Return (x, y) of the center of cell containing provided text 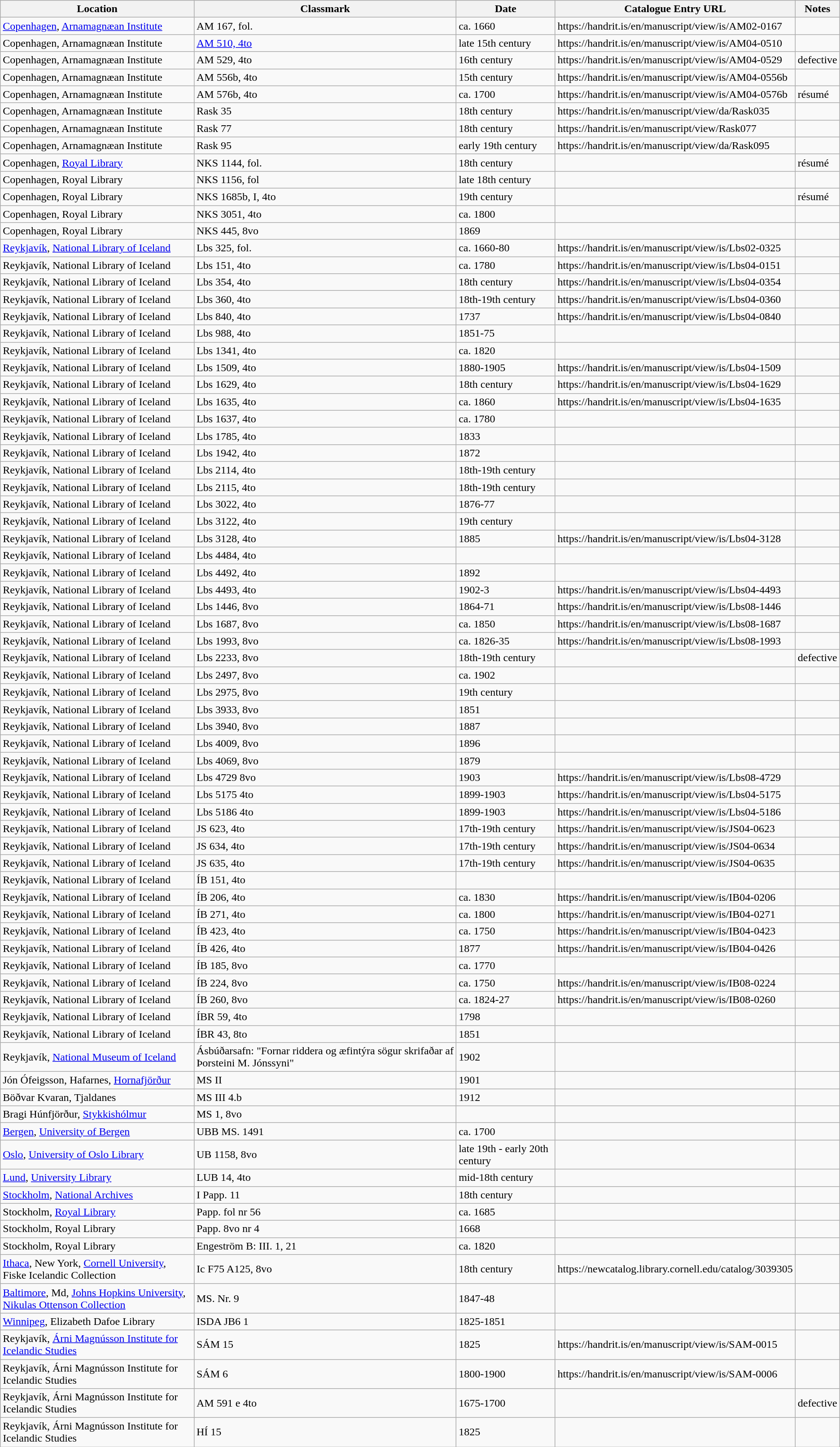
Rask 95 (325, 145)
Lbs 3122, 4to (325, 522)
https://handrit.is/en/manuscript/view/is/JS04-0634 (675, 846)
https://handrit.is/en/manuscript/view/is/Lbs04-5175 (675, 795)
JS 623, 4to (325, 829)
Bragi Húnfjörður, Stykkishólmur (97, 1114)
https://handrit.is/en/manuscript/view/is/AM04-0556b (675, 77)
https://handrit.is/en/manuscript/view/is/JS04-0623 (675, 829)
ca. 1860 (506, 402)
Lbs 151, 4to (325, 265)
15th century (506, 77)
MS. Nr. 9 (325, 1298)
NKS 3051, 4to (325, 214)
https://handrit.is/en/manuscript/view/is/IB04-0206 (675, 897)
Lbs 4069, 8vo (325, 761)
https://handrit.is/en/manuscript/view/is/Lbs08-1446 (675, 607)
https://handrit.is/en/manuscript/view/is/AM02-0167 (675, 26)
Location (97, 9)
late 18th century (506, 180)
1864-71 (506, 607)
1902 (506, 1057)
Lbs 1993, 8vo (325, 641)
AM 556b, 4to (325, 77)
ÍB 260, 8vo (325, 1000)
1877 (506, 948)
ca. 1826-35 (506, 641)
ÍB 185, 8vo (325, 965)
https://handrit.is/en/manuscript/view/is/Lbs04-1629 (675, 385)
https://handrit.is/en/manuscript/view/is/JS04-0635 (675, 863)
mid-18th century (506, 1178)
ISDA JB6 1 (325, 1321)
ca. 1830 (506, 897)
https://handrit.is/en/manuscript/view/is/IB04-0423 (675, 931)
1879 (506, 761)
1887 (506, 726)
NKS 1156, fol (325, 180)
Baltimore, Md, Johns Hopkins University,Nikulas Ottenson Collection (97, 1298)
ca. 1685 (506, 1212)
1798 (506, 1017)
https://handrit.is/en/manuscript/view/is/IB08-0224 (675, 982)
https://handrit.is/en/manuscript/view/is/AM04-0529 (675, 60)
Lund, University Library (97, 1178)
1885 (506, 539)
Oslo, University of Oslo Library (97, 1154)
Lbs 3022, 4to (325, 504)
LUB 14, 4to (325, 1178)
Lbs 5186 4to (325, 812)
Lbs 2114, 4to (325, 470)
https://handrit.is/en/manuscript/view/Rask077 (675, 128)
Lbs 840, 4to (325, 316)
Lbs 2975, 8vo (325, 692)
Jón Ófeigsson, Hafarnes, Hornafjörður (97, 1080)
ÍB 224, 8vo (325, 982)
Papp. fol nr 56 (325, 1212)
I Papp. 11 (325, 1195)
early 19th century (506, 145)
Lbs 360, 4to (325, 299)
UB 1158, 8vo (325, 1154)
HÍ 15 (325, 1433)
Lbs 1509, 4to (325, 368)
JS 635, 4to (325, 863)
Lbs 1637, 4to (325, 419)
https://handrit.is/en/manuscript/view/da/Rask095 (675, 145)
1902-3 (506, 590)
Papp. 8vo nr 4 (325, 1229)
1800-1900 (506, 1373)
JS 634, 4to (325, 846)
NKS 1144, fol. (325, 162)
https://handrit.is/en/manuscript/view/is/Lbs04-0360 (675, 299)
https://handrit.is/en/manuscript/view/da/Rask035 (675, 111)
16th century (506, 60)
AM 167, fol. (325, 26)
Lbs 4009, 8vo (325, 743)
Classmark (325, 9)
1912 (506, 1097)
https://handrit.is/en/manuscript/view/is/IB04-0271 (675, 914)
late 19th - early 20th century (506, 1154)
Lbs 1341, 4to (325, 351)
https://handrit.is/en/manuscript/view/is/Lbs04-1509 (675, 368)
Böðvar Kvaran, Tjaldanes (97, 1097)
Winnipeg, Elizabeth Dafoe Library (97, 1321)
ca. 1660 (506, 26)
Lbs 354, 4to (325, 282)
Date (506, 9)
Lbs 4493, 4to (325, 590)
NKS 445, 8vo (325, 231)
ÍB 423, 4to (325, 931)
AM 510, 4to (325, 43)
1901 (506, 1080)
https://handrit.is/en/manuscript/view/is/Lbs04-0840 (675, 316)
late 15th century (506, 43)
Lbs 2233, 8vo (325, 658)
AM 591 e 4to (325, 1403)
UBB MS. 1491 (325, 1131)
Bergen, University of Bergen (97, 1131)
ÍB 271, 4to (325, 914)
1737 (506, 316)
1896 (506, 743)
1869 (506, 231)
MS III 4.b (325, 1097)
SÁM 6 (325, 1373)
ÍB 151, 4to (325, 880)
ÍBR 43, 8to (325, 1034)
1876-77 (506, 504)
1851-75 (506, 333)
Notes (818, 9)
ÍB 206, 4to (325, 897)
Lbs 5175 4to (325, 795)
1880-1905 (506, 368)
Lbs 4484, 4to (325, 556)
1892 (506, 573)
https://handrit.is/en/manuscript/view/is/SAM-0015 (675, 1345)
ca. 1770 (506, 965)
https://handrit.is/en/manuscript/view/is/Lbs02-0325 (675, 248)
Rask 77 (325, 128)
1825-1851 (506, 1321)
MS 1, 8vo (325, 1114)
ca. 1660-80 (506, 248)
https://handrit.is/en/manuscript/view/is/Lbs04-0354 (675, 282)
Lbs 3128, 4to (325, 539)
1668 (506, 1229)
ca. 1850 (506, 624)
Lbs 1942, 4to (325, 453)
https://handrit.is/en/manuscript/view/is/AM04-0576b (675, 94)
MS II (325, 1080)
https://handrit.is/en/manuscript/view/is/IB04-0426 (675, 948)
ÍB 426, 4to (325, 948)
Reykjavík, National Museum of Iceland (97, 1057)
ÍBR 59, 4to (325, 1017)
NKS 1685b, I, 4to (325, 197)
1903 (506, 778)
Lbs 4729 8vo (325, 778)
SÁM 15 (325, 1345)
https://handrit.is/en/manuscript/view/is/AM04-0510 (675, 43)
Lbs 4492, 4to (325, 573)
ca. 1902 (506, 675)
1675-1700 (506, 1403)
Lbs 1446, 8vo (325, 607)
https://handrit.is/en/manuscript/view/is/Lbs08-4729 (675, 778)
https://handrit.is/en/manuscript/view/is/IB08-0260 (675, 1000)
https://handrit.is/en/manuscript/view/is/Lbs04-4493 (675, 590)
AM 576b, 4to (325, 94)
Lbs 3940, 8vo (325, 726)
Stockholm, National Archives (97, 1195)
Ásbúðarsafn: "Fornar riddera og æfintýra sögur skrifaðar af Þorsteini M. Jónssyni" (325, 1057)
https://handrit.is/en/manuscript/view/is/SAM-0006 (675, 1373)
Lbs 1635, 4to (325, 402)
Catalogue Entry URL (675, 9)
https://handrit.is/en/manuscript/view/is/Lbs04-3128 (675, 539)
Lbs 325, fol. (325, 248)
Engeström B: III. 1, 21 (325, 1246)
AM 529, 4to (325, 60)
1847-48 (506, 1298)
https://handrit.is/en/manuscript/view/is/Lbs04-0151 (675, 265)
https://handrit.is/en/manuscript/view/is/Lbs04-1635 (675, 402)
https://handrit.is/en/manuscript/view/is/Lbs08-1993 (675, 641)
Lbs 2497, 8vo (325, 675)
Lbs 2115, 4to (325, 487)
Lbs 1687, 8vo (325, 624)
https://newcatalog.library.cornell.edu/catalog/3039305 (675, 1269)
1833 (506, 436)
Lbs 988, 4to (325, 333)
Rask 35 (325, 111)
1872 (506, 453)
Ithaca, New York, Cornell University,Fiske Icelandic Collection (97, 1269)
https://handrit.is/en/manuscript/view/is/Lbs08-1687 (675, 624)
ca. 1824-27 (506, 1000)
https://handrit.is/en/manuscript/view/is/Lbs04-5186 (675, 812)
Lbs 3933, 8vo (325, 709)
Lbs 1785, 4to (325, 436)
Ic F75 A125, 8vo (325, 1269)
Lbs 1629, 4to (325, 385)
